Extract the (x, y) coordinate from the center of the cell holding the provided text.  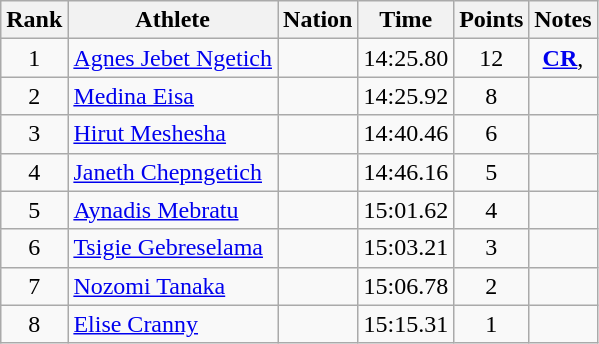
15:06.78 (406, 286)
7 (34, 286)
CR, (563, 58)
15:03.21 (406, 248)
Elise Cranny (173, 324)
Rank (34, 20)
Medina Eisa (173, 96)
Time (406, 20)
Hirut Meshesha (173, 134)
14:25.92 (406, 96)
14:46.16 (406, 172)
Points (492, 20)
12 (492, 58)
15:01.62 (406, 210)
Notes (563, 20)
Aynadis Mebratu (173, 210)
Athlete (173, 20)
14:25.80 (406, 58)
Janeth Chepngetich (173, 172)
Tsigie Gebreselama (173, 248)
Nation (318, 20)
Agnes Jebet Ngetich (173, 58)
15:15.31 (406, 324)
Nozomi Tanaka (173, 286)
14:40.46 (406, 134)
